Pinpoint the cell where the given text exists, returning its (X, Y) midpoint coordinate. 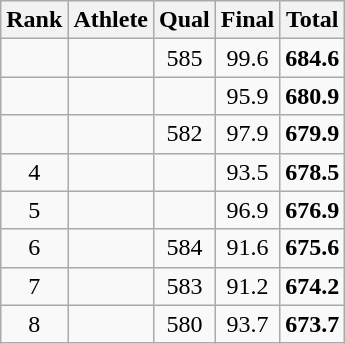
684.6 (312, 58)
7 (34, 286)
Rank (34, 20)
6 (34, 248)
97.9 (247, 134)
680.9 (312, 96)
93.7 (247, 324)
96.9 (247, 210)
5 (34, 210)
93.5 (247, 172)
584 (185, 248)
674.2 (312, 286)
4 (34, 172)
580 (185, 324)
582 (185, 134)
8 (34, 324)
583 (185, 286)
679.9 (312, 134)
95.9 (247, 96)
91.6 (247, 248)
678.5 (312, 172)
99.6 (247, 58)
585 (185, 58)
673.7 (312, 324)
91.2 (247, 286)
Qual (185, 20)
675.6 (312, 248)
676.9 (312, 210)
Total (312, 20)
Final (247, 20)
Athlete (111, 20)
